Detect which cell encompasses the target text, then output its (X, Y) center coordinate. 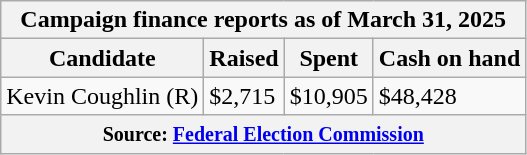
$48,428 (449, 96)
Raised (244, 58)
Candidate (102, 58)
Cash on hand (449, 58)
$10,905 (328, 96)
$2,715 (244, 96)
Kevin Coughlin (R) (102, 96)
Spent (328, 58)
Campaign finance reports as of March 31, 2025 (264, 20)
Source: Federal Election Commission (264, 134)
